Search for the cell housing the specified text and yield its [x, y] center coordinate. 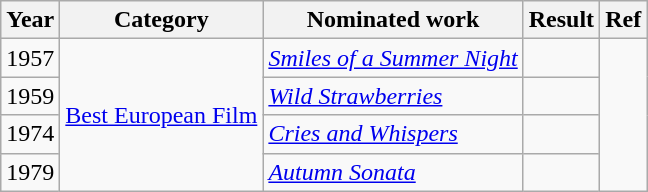
Cries and Whispers [393, 134]
Wild Strawberries [393, 96]
Result [561, 20]
1974 [30, 134]
1959 [30, 96]
Nominated work [393, 20]
Ref [624, 20]
1957 [30, 58]
Category [162, 20]
Year [30, 20]
Smiles of a Summer Night [393, 58]
1979 [30, 172]
Best European Film [162, 115]
Autumn Sonata [393, 172]
